Capture the cell that displays the provided text and extract its (x, y) central coordinate. 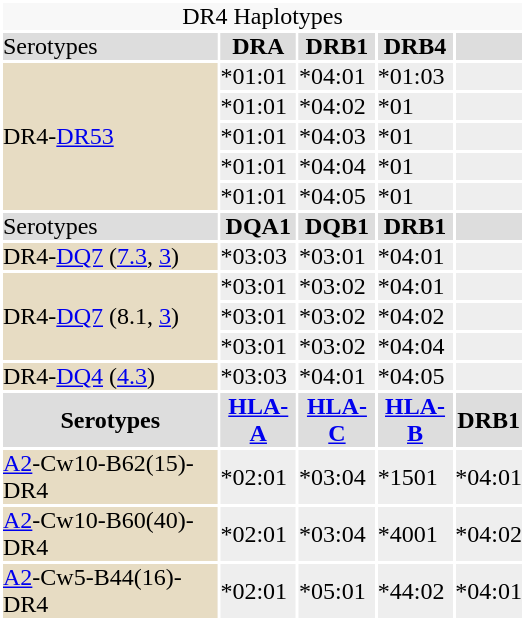
DR4 Haplotypes (262, 16)
*01:03 (416, 76)
DR4-DQ7 (7.3, 3) (110, 256)
DRB4 (416, 46)
*05:01 (337, 591)
A2-Cw5-B44(16)-DR4 (110, 591)
HLA-C (337, 420)
DR4-DQ7 (8.1, 3) (110, 316)
A2-Cw10-B60(40)-DR4 (110, 534)
DR4-DQ4 (4.3) (110, 376)
DQB1 (337, 226)
DRA (258, 46)
DR4-DR53 (110, 136)
HLA-B (416, 420)
A2-Cw10-B62(15)-DR4 (110, 477)
HLA-A (258, 420)
*04:03 (337, 136)
*4001 (416, 534)
*44:02 (416, 591)
*1501 (416, 477)
DQA1 (258, 226)
